Find where the given text appears and provide that cell's center as (X, Y) coordinate. 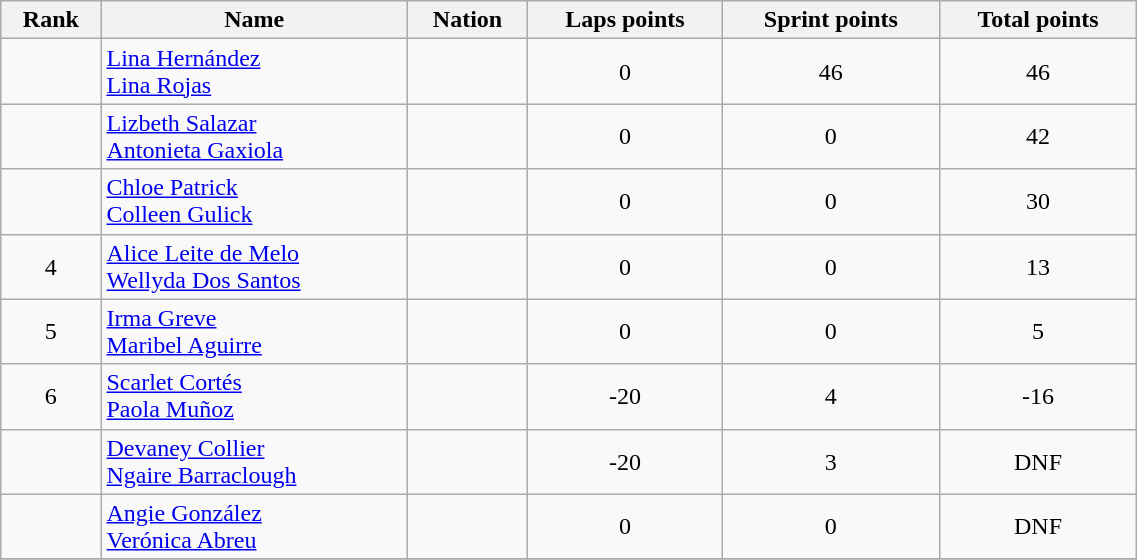
Irma GreveMaribel Aguirre (254, 332)
Rank (51, 20)
6 (51, 396)
Scarlet CortésPaola Muñoz (254, 396)
Total points (1038, 20)
Laps points (626, 20)
Angie GonzálezVerónica Abreu (254, 526)
13 (1038, 266)
Sprint points (830, 20)
Lizbeth SalazarAntonieta Gaxiola (254, 136)
Lina HernándezLina Rojas (254, 72)
Name (254, 20)
Alice Leite de MeloWellyda Dos Santos (254, 266)
3 (830, 462)
Devaney CollierNgaire Barraclough (254, 462)
Nation (467, 20)
Chloe PatrickColleen Gulick (254, 202)
42 (1038, 136)
-16 (1038, 396)
30 (1038, 202)
